Extract the (X, Y) coordinate from the center of the cell holding the provided text.  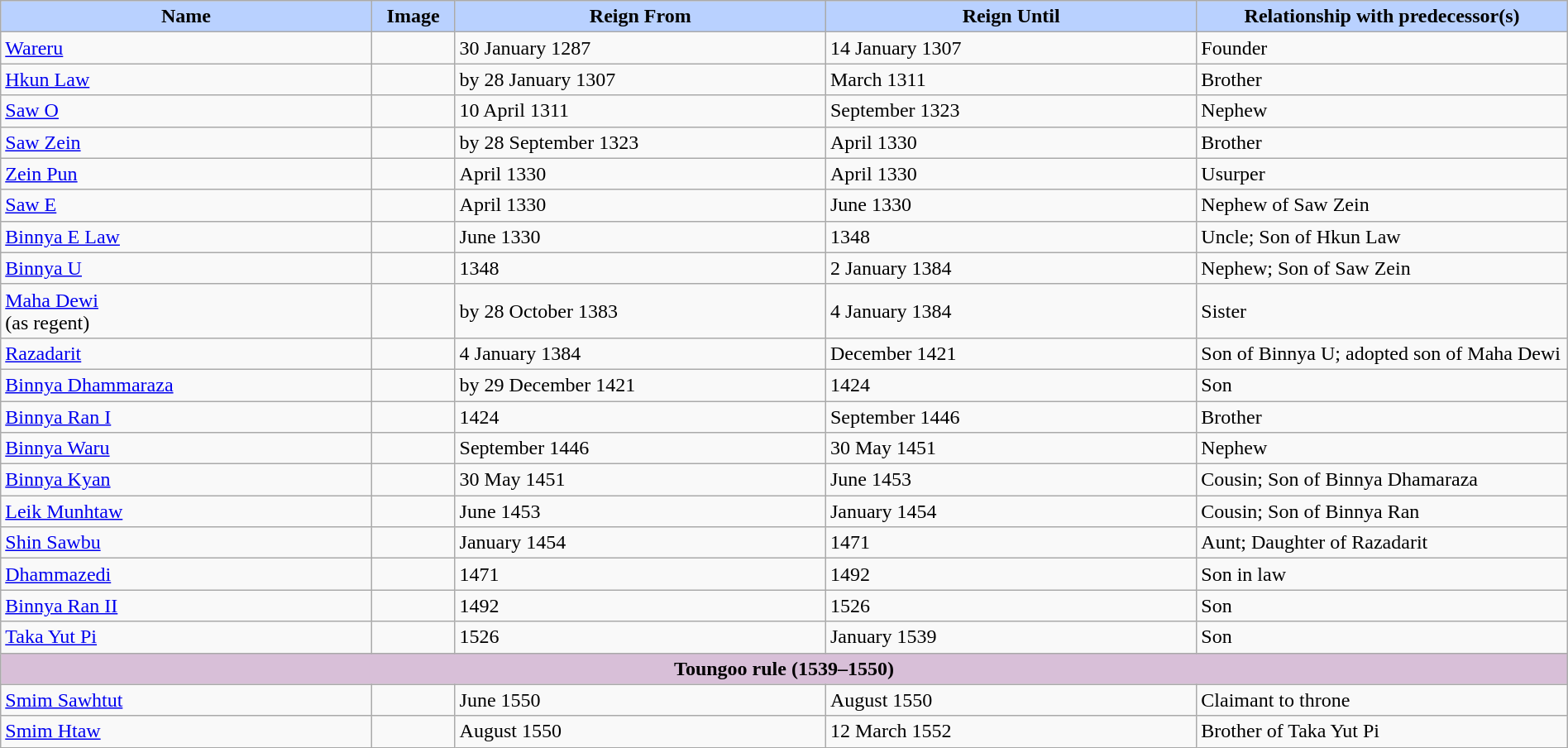
by 29 December 1421 (640, 385)
Nephew of Saw Zein (1382, 205)
by 28 October 1383 (640, 311)
Son of Binnya U; adopted son of Maha Dewi (1382, 353)
Zein Pun (186, 174)
Nephew; Son of Saw Zein (1382, 268)
December 1421 (1011, 353)
Leik Munhtaw (186, 511)
by 28 January 1307 (640, 79)
Wareru (186, 48)
Saw E (186, 205)
Dhammazedi (186, 574)
Smim Htaw (186, 731)
Taka Yut Pi (186, 637)
30 January 1287 (640, 48)
14 January 1307 (1011, 48)
Razadarit (186, 353)
March 1311 (1011, 79)
Relationship with predecessor(s) (1382, 17)
Cousin; Son of Binnya Dhamaraza (1382, 480)
September 1323 (1011, 111)
Shin Sawbu (186, 543)
Sister (1382, 311)
Maha Dewi (as regent) (186, 311)
Binnya Kyan (186, 480)
Son in law (1382, 574)
10 April 1311 (640, 111)
Cousin; Son of Binnya Ran (1382, 511)
by 28 September 1323 (640, 142)
Reign From (640, 17)
Toungoo rule (1539–1550) (784, 669)
Smim Sawhtut (186, 700)
Claimant to throne (1382, 700)
Binnya Ran I (186, 416)
Binnya Dhammaraza (186, 385)
Binnya Ran II (186, 606)
2 January 1384 (1011, 268)
12 March 1552 (1011, 731)
January 1539 (1011, 637)
June 1550 (640, 700)
Saw O (186, 111)
Binnya Waru (186, 448)
Uncle; Son of Hkun Law (1382, 237)
Binnya U (186, 268)
Usurper (1382, 174)
Reign Until (1011, 17)
Saw Zein (186, 142)
Aunt; Daughter of Razadarit (1382, 543)
Image (414, 17)
Founder (1382, 48)
Name (186, 17)
Binnya E Law (186, 237)
Brother of Taka Yut Pi (1382, 731)
Hkun Law (186, 79)
